From the cell containing the given text, extract its center point as (x, y) coordinate. 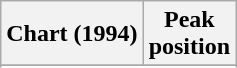
Peakposition (189, 34)
Chart (1994) (72, 34)
